Detect which cell encompasses the target text, then output its [X, Y] center coordinate. 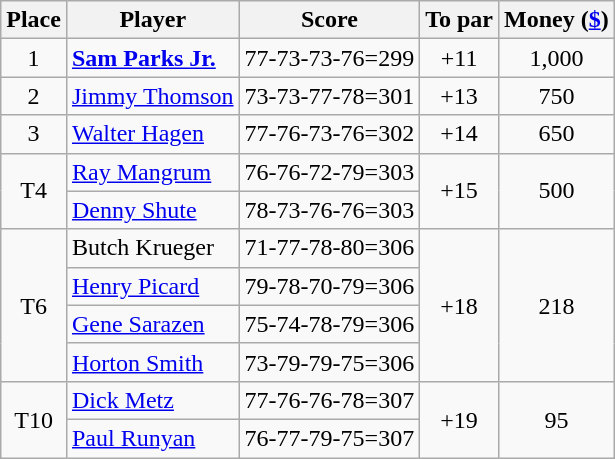
73-79-79-75=306 [330, 362]
Jimmy Thomson [152, 96]
Ray Mangrum [152, 172]
650 [557, 134]
+19 [460, 419]
Horton Smith [152, 362]
T6 [34, 305]
Paul Runyan [152, 438]
95 [557, 419]
2 [34, 96]
77-76-76-78=307 [330, 400]
3 [34, 134]
218 [557, 305]
Sam Parks Jr. [152, 58]
+13 [460, 96]
To par [460, 20]
1,000 [557, 58]
73-73-77-78=301 [330, 96]
Score [330, 20]
+18 [460, 305]
+14 [460, 134]
1 [34, 58]
T10 [34, 419]
500 [557, 191]
75-74-78-79=306 [330, 324]
Denny Shute [152, 210]
Henry Picard [152, 286]
Butch Krueger [152, 248]
Walter Hagen [152, 134]
+11 [460, 58]
78-73-76-76=303 [330, 210]
76-77-79-75=307 [330, 438]
77-73-73-76=299 [330, 58]
T4 [34, 191]
750 [557, 96]
+15 [460, 191]
79-78-70-79=306 [330, 286]
Dick Metz [152, 400]
76-76-72-79=303 [330, 172]
Place [34, 20]
Player [152, 20]
71-77-78-80=306 [330, 248]
Money ($) [557, 20]
77-76-73-76=302 [330, 134]
Gene Sarazen [152, 324]
